Return the [x, y] coordinate for the center point of the cell that contains the specified text.  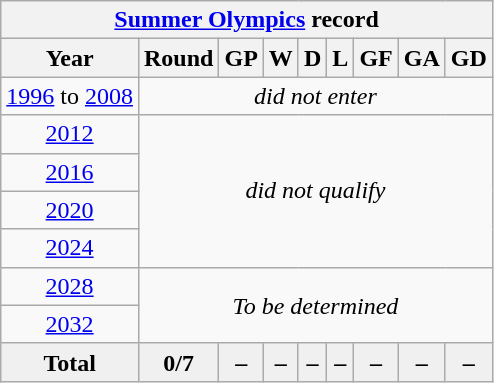
did not qualify [315, 191]
Round [178, 58]
Total [70, 362]
GD [468, 58]
2028 [70, 286]
Summer Olympics record [247, 20]
To be determined [315, 305]
L [340, 58]
1996 to 2008 [70, 96]
2020 [70, 210]
0/7 [178, 362]
did not enter [315, 96]
2032 [70, 324]
2012 [70, 134]
Year [70, 58]
GP [241, 58]
GF [376, 58]
GA [422, 58]
2024 [70, 248]
W [280, 58]
2016 [70, 172]
D [312, 58]
